Provide the [X, Y] coordinate of the cell's center where the given text is located.  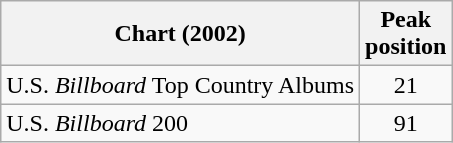
Chart (2002) [180, 34]
U.S. Billboard Top Country Albums [180, 85]
Peakposition [406, 34]
91 [406, 123]
21 [406, 85]
U.S. Billboard 200 [180, 123]
